For the text-containing cell, return its midpoint in [x, y] coordinate format. 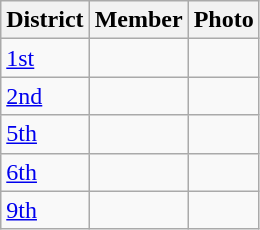
2nd [45, 96]
5th [45, 134]
6th [45, 172]
1st [45, 58]
District [45, 20]
9th [45, 210]
Member [138, 20]
Photo [224, 20]
